From the cell containing the given text, extract its center point as (X, Y) coordinate. 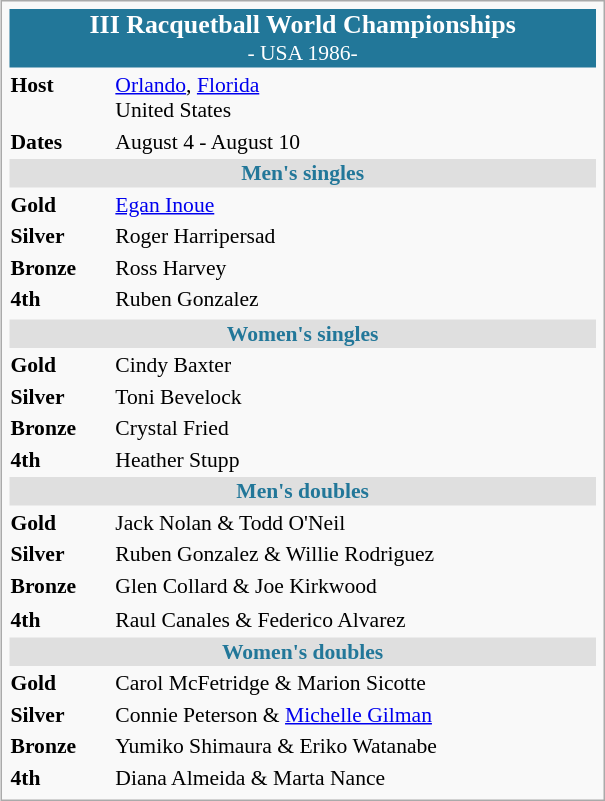
August 4 - August 10 (355, 141)
Men's doubles (302, 491)
Connie Peterson & Michelle Gilman (355, 714)
Ross Harvey (355, 267)
Jack Nolan & Todd O'Neil (355, 522)
Diana Almeida & Marta Nance (355, 777)
Ruben Gonzalez & Willie Rodriguez (355, 554)
Women's doubles (302, 651)
Crystal Fried (355, 428)
Cindy Baxter (355, 365)
III Racquetball World Championships- USA 1986- (302, 38)
Men's singles (302, 173)
Heather Stupp (355, 459)
Glen Collard & Joe Kirkwood (355, 585)
Roger Harripersad (355, 236)
Yumiko Shimaura & Eriko Watanabe (355, 746)
Raul Canales & Federico Alvarez (355, 620)
Ruben Gonzalez (355, 299)
Toni Bevelock (355, 396)
Dates (60, 141)
Host (60, 97)
Orlando, Florida United States (355, 97)
Egan Inoue (355, 204)
Women's singles (302, 333)
Carol McFetridge & Marion Sicotte (355, 683)
